Locate the cell with the specified text and output its [x, y] center coordinate. 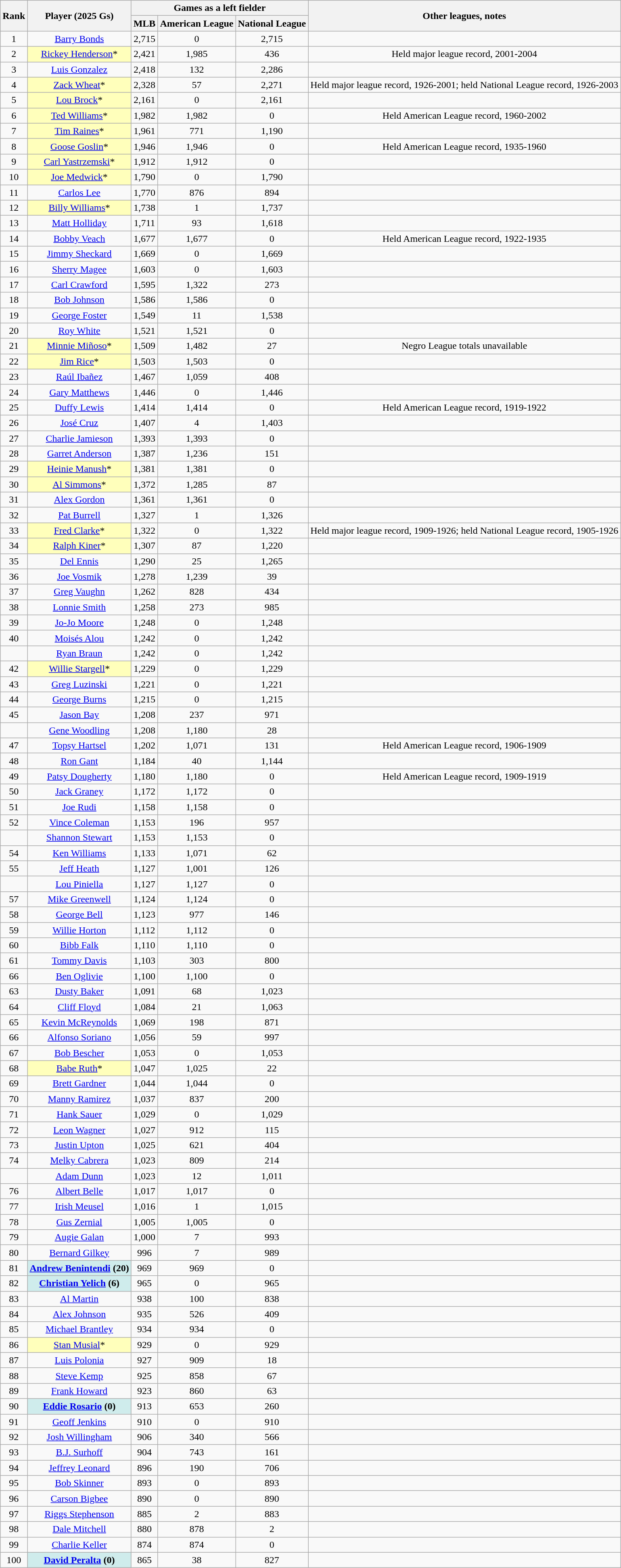
Duffy Lewis [79, 407]
Held American League record, 1935-1960 [464, 146]
161 [272, 1453]
996 [144, 1253]
91 [14, 1421]
1,239 [197, 576]
1,236 [197, 454]
Charlie Jamieson [79, 438]
828 [197, 592]
894 [272, 193]
2,286 [272, 69]
Sherry Magee [79, 269]
15 [14, 254]
American League [197, 23]
126 [272, 868]
Adam Dunn [79, 1176]
977 [197, 914]
Jimmy Sheckard [79, 254]
260 [272, 1406]
Ben Oglivie [79, 976]
78 [14, 1222]
Bibb Falk [79, 945]
Ken Williams [79, 853]
43 [14, 684]
Player (2025 Gs) [79, 16]
1,265 [272, 561]
José Cruz [79, 423]
64 [14, 1007]
Justin Upton [79, 1145]
Carl Crawford [79, 285]
62 [272, 853]
Michael Brantley [79, 1329]
96 [14, 1499]
809 [197, 1160]
Held American League record, 1906-1909 [464, 746]
Lou Brock* [79, 100]
52 [14, 822]
927 [144, 1360]
76 [14, 1191]
Matt Holliday [79, 223]
115 [272, 1130]
51 [14, 807]
Bobby Veach [79, 239]
71 [14, 1114]
Kevin McReynolds [79, 1022]
1,011 [272, 1176]
70 [14, 1099]
73 [14, 1145]
1,056 [144, 1038]
Carson Bigbee [79, 1499]
George Foster [79, 315]
131 [272, 746]
37 [14, 592]
Ralph Kiner* [79, 546]
MLB [144, 23]
6 [14, 115]
303 [197, 961]
904 [144, 1453]
48 [14, 761]
Jeffrey Leonard [79, 1468]
865 [144, 1560]
50 [14, 792]
Albert Belle [79, 1191]
Other leagues, notes [464, 16]
1,618 [272, 223]
2,418 [144, 69]
409 [272, 1314]
Geoff Jenkins [79, 1421]
Dale Mitchell [79, 1529]
Al Simmons* [79, 484]
Alex Gordon [79, 500]
8 [14, 146]
2,421 [144, 54]
923 [144, 1391]
935 [144, 1314]
214 [272, 1160]
925 [144, 1375]
Al Martin [79, 1299]
Held major league record, 2001-2004 [464, 54]
Stan Musial* [79, 1345]
Fred Clarke* [79, 530]
Greg Vaughn [79, 592]
1,016 [144, 1207]
49 [14, 776]
Pat Burrell [79, 515]
1,961 [144, 131]
Jeff Heath [79, 868]
1,538 [272, 315]
878 [197, 1529]
85 [14, 1329]
17 [14, 285]
876 [197, 193]
Alex Johnson [79, 1314]
1,387 [144, 454]
Ted Williams* [79, 115]
971 [272, 715]
47 [14, 746]
45 [14, 715]
61 [14, 961]
938 [144, 1299]
88 [14, 1375]
97 [14, 1514]
Greg Luzinski [79, 684]
34 [14, 546]
1,091 [144, 992]
Moisés Alou [79, 638]
151 [272, 454]
1,737 [272, 208]
Hank Sauer [79, 1114]
1,467 [144, 377]
Cliff Floyd [79, 1007]
1,184 [144, 761]
566 [272, 1437]
Andrew Benintendi (20) [79, 1268]
Tim Raines* [79, 131]
771 [197, 131]
86 [14, 1345]
1,985 [197, 54]
237 [197, 715]
436 [272, 54]
Josh Willingham [79, 1437]
30 [14, 484]
906 [144, 1437]
Riggs Stephenson [79, 1514]
Luis Gonzalez [79, 69]
Willie Stargell* [79, 669]
Babe Ruth* [79, 1068]
Roy White [79, 331]
132 [197, 69]
196 [197, 822]
1,084 [144, 1007]
Goose Goslin* [79, 146]
653 [197, 1406]
1,103 [144, 961]
1,403 [272, 423]
Steve Kemp [79, 1375]
1,000 [144, 1237]
Held major league record, 1909-1926; held National League record, 1905-1926 [464, 530]
1,190 [272, 131]
883 [272, 1514]
31 [14, 500]
Joe Medwick* [79, 177]
Jason Bay [79, 715]
35 [14, 561]
404 [272, 1145]
Patsy Dougherty [79, 776]
George Bell [79, 914]
19 [14, 315]
408 [272, 377]
800 [272, 961]
Bob Skinner [79, 1483]
860 [197, 1391]
David Peralta (0) [79, 1560]
1,027 [144, 1130]
16 [14, 269]
81 [14, 1268]
Augie Galan [79, 1237]
1,327 [144, 515]
72 [14, 1130]
Lonnie Smith [79, 607]
1,770 [144, 193]
743 [197, 1453]
Ryan Braun [79, 653]
827 [272, 1560]
1,001 [197, 868]
83 [14, 1299]
Brett Gardner [79, 1084]
80 [14, 1253]
Rickey Henderson* [79, 54]
Garret Anderson [79, 454]
29 [14, 469]
10 [14, 177]
Games as a left fielder [220, 8]
55 [14, 868]
Frank Howard [79, 1391]
Mike Greenwell [79, 899]
1,307 [144, 546]
44 [14, 700]
82 [14, 1283]
1,738 [144, 208]
Billy Williams* [79, 208]
997 [272, 1038]
1,059 [197, 377]
5 [14, 100]
1,220 [272, 546]
3 [14, 69]
1,509 [144, 346]
1,290 [144, 561]
32 [14, 515]
1,069 [144, 1022]
1,407 [144, 423]
33 [14, 530]
706 [272, 1468]
Zack Wheat* [79, 85]
Negro League totals unavailable [464, 346]
1,326 [272, 515]
Gene Woodling [79, 730]
1,144 [272, 761]
Held American League record, 1922-1935 [464, 239]
Jo-Jo Moore [79, 623]
B.J. Surhoff [79, 1453]
26 [14, 423]
Topsy Hartsel [79, 746]
Dusty Baker [79, 992]
526 [197, 1314]
69 [14, 1084]
95 [14, 1483]
99 [14, 1545]
Vince Coleman [79, 822]
858 [197, 1375]
989 [272, 1253]
74 [14, 1160]
Raúl Ibañez [79, 377]
Bob Bescher [79, 1053]
Bob Johnson [79, 300]
2,271 [272, 85]
838 [272, 1299]
Carlos Lee [79, 193]
Eddie Rosario (0) [79, 1406]
Charlie Keller [79, 1545]
94 [14, 1468]
Tommy Davis [79, 961]
Christian Yelich (6) [79, 1283]
Carl Yastrzemski* [79, 161]
Shannon Stewart [79, 838]
Jack Graney [79, 792]
Melky Cabrera [79, 1160]
42 [14, 669]
190 [197, 1468]
434 [272, 592]
1,123 [144, 914]
1,133 [144, 853]
Alfonso Soriano [79, 1038]
Jim Rice* [79, 361]
Held American League record, 1960-2002 [464, 115]
Gus Zernial [79, 1222]
84 [14, 1314]
89 [14, 1391]
1,482 [197, 346]
Irish Meusel [79, 1207]
1,037 [144, 1099]
1,278 [144, 576]
1,285 [197, 484]
9 [14, 161]
340 [197, 1437]
Manny Ramirez [79, 1099]
Gary Matthews [79, 392]
13 [14, 223]
1,595 [144, 285]
1,202 [144, 746]
Leon Wagner [79, 1130]
985 [272, 607]
George Burns [79, 700]
65 [14, 1022]
913 [144, 1406]
885 [144, 1514]
36 [14, 576]
14 [14, 239]
Luis Polonia [79, 1360]
Rank [14, 16]
198 [197, 1022]
Minnie Miñoso* [79, 346]
Held American League record, 1909-1919 [464, 776]
24 [14, 392]
Bernard Gilkey [79, 1253]
79 [14, 1237]
1,549 [144, 315]
58 [14, 914]
National League [272, 23]
90 [14, 1406]
Held major league record, 1926-2001; held National League record, 1926-2003 [464, 85]
Barry Bonds [79, 39]
60 [14, 945]
1,262 [144, 592]
909 [197, 1360]
77 [14, 1207]
912 [197, 1130]
146 [272, 914]
Joe Rudi [79, 807]
957 [272, 822]
1,258 [144, 607]
200 [272, 1099]
20 [14, 331]
98 [14, 1529]
1,711 [144, 223]
Joe Vosmik [79, 576]
993 [272, 1237]
23 [14, 377]
1,047 [144, 1068]
Del Ennis [79, 561]
Heinie Manush* [79, 469]
837 [197, 1099]
54 [14, 853]
1,372 [144, 484]
Held American League record, 1919-1922 [464, 407]
Lou Piniella [79, 884]
621 [197, 1145]
Willie Horton [79, 930]
1,063 [272, 1007]
92 [14, 1437]
896 [144, 1468]
880 [144, 1529]
2,328 [144, 85]
871 [272, 1022]
1,015 [272, 1207]
Ron Gant [79, 761]
